Extract the [x, y] coordinate from the center of the cell holding the provided text.  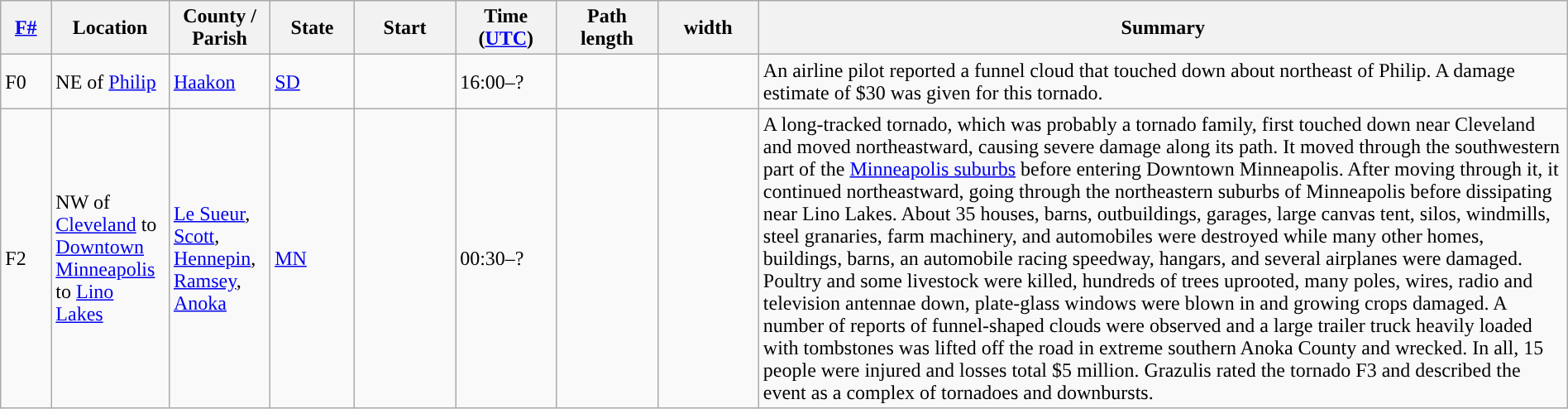
State [313, 28]
Location [111, 28]
SD [313, 81]
F# [26, 28]
County / Parish [219, 28]
An airline pilot reported a funnel cloud that touched down about northeast of Philip. A damage estimate of $30 was given for this tornado. [1163, 81]
F0 [26, 81]
MN [313, 258]
00:30–? [506, 258]
Path length [607, 28]
Start [404, 28]
Le Sueur, Scott, Hennepin, Ramsey, Anoka [219, 258]
16:00–? [506, 81]
NW of Cleveland to Downtown Minneapolis to Lino Lakes [111, 258]
NE of Philip [111, 81]
width [708, 28]
Haakon [219, 81]
F2 [26, 258]
Time (UTC) [506, 28]
Summary [1163, 28]
